Pinpoint the cell where the given text exists, returning its [X, Y] midpoint coordinate. 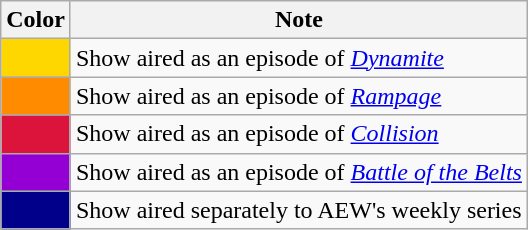
Note [298, 20]
Show aired separately to AEW's weekly series [298, 210]
Show aired as an episode of Dynamite [298, 58]
Show aired as an episode of Rampage [298, 96]
Show aired as an episode of Collision [298, 134]
Color [36, 20]
Show aired as an episode of Battle of the Belts [298, 172]
